Output the [x, y] coordinate of the center of the cell containing the given text.  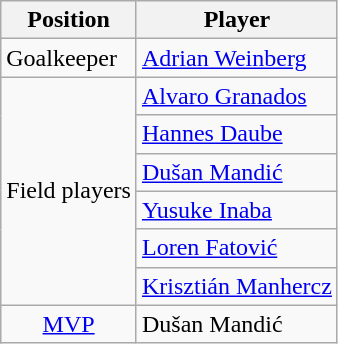
Loren Fatović [236, 248]
MVP [69, 324]
Player [236, 20]
Krisztián Manhercz [236, 286]
Adrian Weinberg [236, 58]
Field players [69, 191]
Alvaro Granados [236, 96]
Position [69, 20]
Hannes Daube [236, 134]
Goalkeeper [69, 58]
Yusuke Inaba [236, 210]
